Locate the cell with the specified text and output its (x, y) center coordinate. 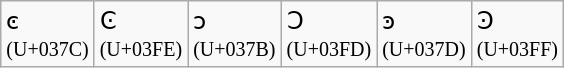
ͼ(U+037C) (48, 34)
Ͼ(U+03FE) (140, 34)
Ͽ(U+03FF) (517, 34)
Ͻ(U+03FD) (329, 34)
ͽ(U+037D) (424, 34)
ͻ(U+037B) (234, 34)
